Locate the cell with the specified text and output its [X, Y] center coordinate. 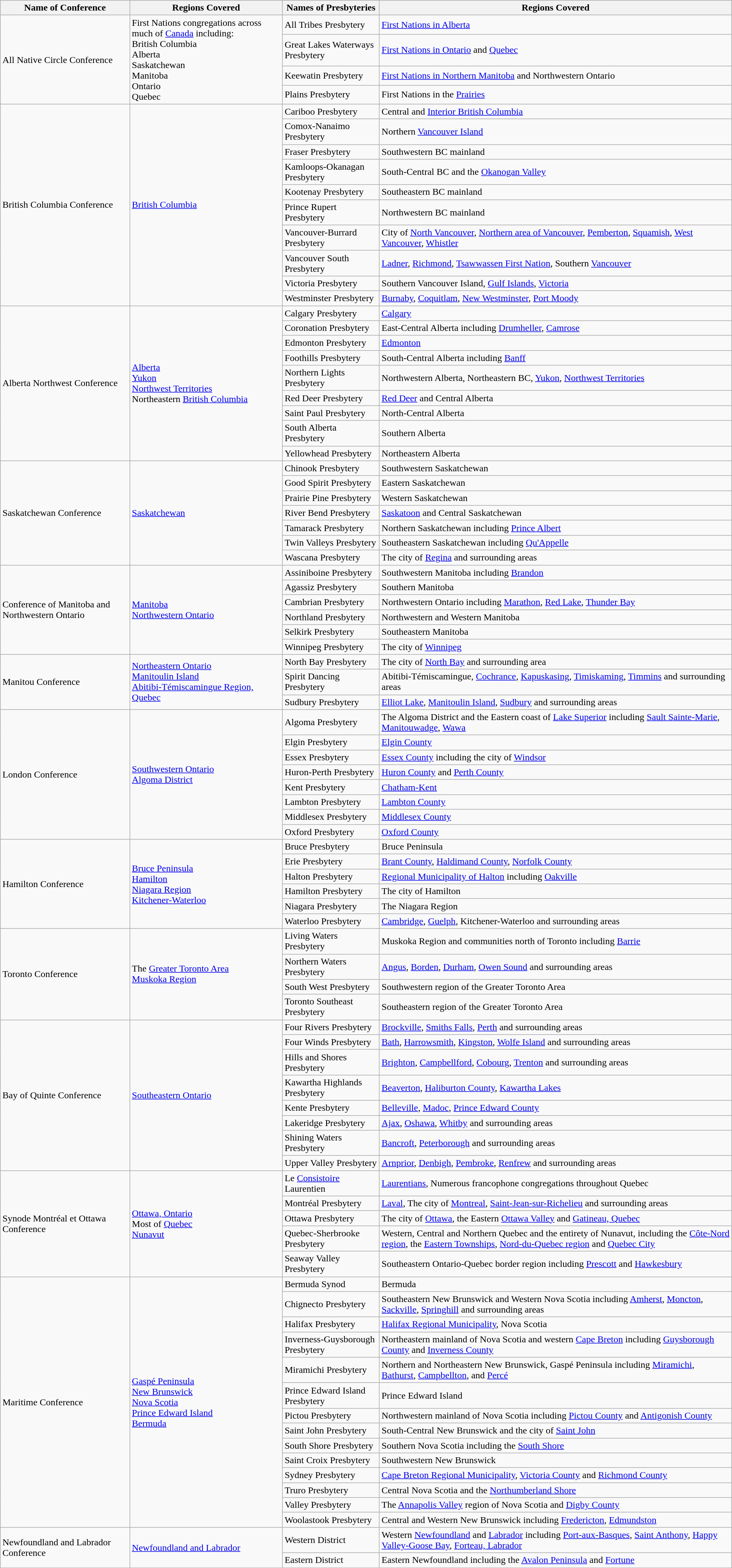
Northwestern mainland of Nova Scotia including Pictou County and Antigonish County [555, 1415]
Saskatoon and Central Saskatchewan [555, 513]
Sudbury Presbytery [331, 702]
Vancouver-Burrard Presbytery [331, 238]
Bancroft, Peterborough and surrounding areas [555, 1143]
Bruce PeninsulaHamiltonNiagara RegionKitchener-Waterloo [206, 884]
Elgin Presbytery [331, 742]
Seaway Valley Presbytery [331, 1264]
Bay of Quinte Conference [65, 1095]
The city of North Bay and surrounding area [555, 662]
Ladner, Richmond, Tsawwassen First Nation, Southern Vancouver [555, 263]
Hills and Shores Presbytery [331, 1062]
Vancouver South Presbytery [331, 263]
Le Consistoire Laurentien [331, 1184]
Prairie Pine Presbytery [331, 498]
Eastern District [331, 1560]
Red Deer and Central Alberta [555, 398]
Saint John Presbytery [331, 1430]
Prince Edward Island Presbytery [331, 1396]
North Bay Presbytery [331, 662]
Cape Breton Regional Municipality, Victoria County and Richmond County [555, 1475]
Plains Presbytery [331, 95]
Upper Valley Presbytery [331, 1163]
Western District [331, 1540]
Manitou Conference [65, 682]
Calgary [555, 313]
Living Waters Presbytery [331, 941]
Toronto Conference [65, 974]
Alberta Northwest Conference [65, 383]
First Nations in the Prairies [555, 95]
Abitibi-Témiscamingue, Cochrance, Kapuskasing, Timiskaming, Timmins and surrounding areas [555, 682]
South-Central New Brunswick and the city of Saint John [555, 1430]
Muskoka Region and communities north of Toronto including Barrie [555, 941]
Regional Municipality of Halton including Oakville [555, 876]
Eastern Newfoundland including the Avalon Peninsula and Fortune [555, 1560]
Southeastern Ontario [206, 1095]
Synode Montréal et Ottawa Conference [65, 1223]
Elgin County [555, 742]
South-Central BC and the Okanogan Valley [555, 172]
Middlesex County [555, 817]
Westminster Presbytery [331, 298]
Sydney Presbytery [331, 1475]
Southwestern New Brunswick [555, 1460]
Foothills Presbytery [331, 358]
Northwestern and Western Manitoba [555, 617]
Wascana Presbytery [331, 557]
Northland Presbytery [331, 617]
Southwestern BC mainland [555, 152]
Southeastern Ontario-Quebec border region including Prescott and Hawkesbury [555, 1264]
River Bend Presbytery [331, 513]
Saskatchewan [206, 513]
Kawartha Highlands Presbytery [331, 1087]
Erie Presbytery [331, 862]
Waterloo Presbytery [331, 921]
British Columbia [206, 205]
Halifax Regional Municipality, Nova Scotia [555, 1324]
Huron-Perth Presbytery [331, 772]
Algoma Presbytery [331, 722]
Gaspé Peninsula New Brunswick Nova Scotia Prince Edward Island Bermuda [206, 1402]
Western Saskatchewan [555, 498]
Northeastern Ontario Manitoulin Island Abitibi-Témiscamingue Region, Quebec [206, 682]
Lambton Presbytery [331, 802]
Hamilton Conference [65, 884]
Cambridge, Guelph, Kitchener-Waterloo and surrounding areas [555, 921]
The Greater Toronto AreaMuskoka Region [206, 974]
Spirit Dancing Presbytery [331, 682]
Southern Alberta [555, 433]
Hamilton Presbytery [331, 891]
The Algoma District and the Eastern coast of Lake Superior including Sault Sainte-Marie, Manitouwadge, Wawa [555, 722]
All Native Circle Conference [65, 59]
Angus, Borden, Durham, Owen Sound and surrounding areas [555, 967]
Lambton County [555, 802]
First Nations congregations across much of Canada including: British ColumbiaAlbertaSaskatchewanManitobaOntarioQuebec [206, 59]
Cambrian Presbytery [331, 602]
The Annapolis Valley region of Nova Scotia and Digby County [555, 1505]
Chinook Presbytery [331, 468]
Northern Lights Presbytery [331, 378]
Northwestern BC mainland [555, 212]
The city of Hamilton [555, 891]
Bruce Presbytery [331, 847]
Kente Presbytery [331, 1108]
Southeastern region of the Greater Toronto Area [555, 1007]
Southwestern region of the Greater Toronto Area [555, 987]
Four Rivers Presbytery [331, 1027]
Northern Waters Presbytery [331, 967]
Northwestern Ontario including Marathon, Red Lake, Thunder Bay [555, 602]
Halton Presbytery [331, 876]
Essex Presbytery [331, 757]
Newfoundland and Labrador [206, 1547]
Pictou Presbytery [331, 1415]
British Columbia Conference [65, 205]
Northwestern Alberta, Northeastern BC, Yukon, Northwest Territories [555, 378]
Prince Edward Island [555, 1396]
North-Central Alberta [555, 413]
South West Presbytery [331, 987]
Middlesex Presbytery [331, 817]
Names of Presbyteries [331, 8]
Yellowhead Presbytery [331, 453]
Southwestern Ontario Algoma District [206, 774]
Niagara Presbytery [331, 906]
First Nations in Ontario and Quebec [555, 50]
Central Nova Scotia and the Northumberland Shore [555, 1490]
Bruce Peninsula [555, 847]
Toronto Southeast Presbytery [331, 1007]
Laurentians, Numerous francophone congregations throughout Quebec [555, 1184]
Great Lakes Waterways Presbytery [331, 50]
Selkirk Presbytery [331, 632]
Cariboo Presbytery [331, 111]
Belleville, Madoc, Prince Edward County [555, 1108]
Tamarack Presbytery [331, 528]
Essex County including the city of Windsor [555, 757]
Bermuda [555, 1284]
Laval, The city of Montreal, Saint-Jean-sur-Richelieu and surrounding areas [555, 1203]
Montréal Presbytery [331, 1203]
South-Central Alberta including Banff [555, 358]
Northern Saskatchewan including Prince Albert [555, 528]
Twin Valleys Presbytery [331, 542]
Coronation Presbytery [331, 328]
The city of Winnipeg [555, 647]
Southwestern Manitoba including Brandon [555, 572]
Conference of Manitoba and Northwestern Ontario [65, 609]
Central and Western New Brunswick including Fredericton, Edmundston [555, 1520]
Brant County, Haldimand County, Norfolk County [555, 862]
Chatham-Kent [555, 787]
Good Spirit Presbytery [331, 483]
Kootenay Presbytery [331, 192]
Comox-Nanaimo Presbytery [331, 131]
Ottawa, Ontario Most of Quebec Nunavut [206, 1223]
Name of Conference [65, 8]
City of North Vancouver, Northern area of Vancouver, Pemberton, Squamish, West Vancouver, Whistler [555, 238]
Ajax, Oshawa, Whitby and surrounding areas [555, 1123]
Arnprior, Denbigh, Pembroke, Renfrew and surrounding areas [555, 1163]
Calgary Presbytery [331, 313]
Edmonton Presbytery [331, 343]
Red Deer Presbytery [331, 398]
Northeastern Alberta [555, 453]
All Tribes Presbytery [331, 25]
Western Newfoundland and Labrador including Port-aux-Basques, Saint Anthony, Happy Valley-Goose Bay, Forteau, Labrador [555, 1540]
Winnipeg Presbytery [331, 647]
Huron County and Perth County [555, 772]
Oxford Presbytery [331, 832]
Valley Presbytery [331, 1505]
Lakeridge Presbytery [331, 1123]
East-Central Alberta including Drumheller, Camrose [555, 328]
Four Winds Presbytery [331, 1042]
Halifax Presbytery [331, 1324]
Southeastern BC mainland [555, 192]
First Nations in Northern Manitoba and Northwestern Ontario [555, 75]
The Niagara Region [555, 906]
Miramichi Presbytery [331, 1370]
Southwestern Saskatchewan [555, 468]
Eastern Saskatchewan [555, 483]
Southeastern New Brunswick and Western Nova Scotia including Amherst, Moncton, Sackville, Springhill and surrounding areas [555, 1304]
Kamloops-Okanagan Presbytery [331, 172]
Burnaby, Coquitlam, New Westminster, Port Moody [555, 298]
Prince Rupert Presbytery [331, 212]
Saint Paul Presbytery [331, 413]
Central and Interior British Columbia [555, 111]
South Shore Presbytery [331, 1445]
Beaverton, Haliburton County, Kawartha Lakes [555, 1087]
Bath, Harrowsmith, Kingston, Wolfe Island and surrounding areas [555, 1042]
Northern Vancouver Island [555, 131]
Keewatin Presbytery [331, 75]
Agassiz Presbytery [331, 587]
First Nations in Alberta [555, 25]
The city of Ottawa, the Eastern Ottawa Valley and Gatineau, Quebec [555, 1218]
Northeastern mainland of Nova Scotia and western Cape Breton including Guysborough County and Inverness County [555, 1345]
Northern and Northeastern New Brunswick, Gaspé Peninsula including Miramichi, Bathurst, Campbellton, and Percé [555, 1370]
Oxford County [555, 832]
Shining Waters Presbytery [331, 1143]
Alberta Yukon Northwest Territories Northeastern British Columbia [206, 383]
Bermuda Synod [331, 1284]
London Conference [65, 774]
Southern Vancouver Island, Gulf Islands, Victoria [555, 283]
South Alberta Presbytery [331, 433]
Saint Croix Presbytery [331, 1460]
Truro Presbytery [331, 1490]
Newfoundland and Labrador Conference [65, 1547]
Maritime Conference [65, 1402]
Elliot Lake, Manitoulin Island, Sudbury and surrounding areas [555, 702]
Southeastern Manitoba [555, 632]
Fraser Presbytery [331, 152]
Assiniboine Presbytery [331, 572]
Quebec-Sherbrooke Presbytery [331, 1238]
Saskatchewan Conference [65, 513]
Kent Presbytery [331, 787]
Victoria Presbytery [331, 283]
Ottawa Presbytery [331, 1218]
Inverness-Guysborough Presbytery [331, 1345]
Southern Nova Scotia including the South Shore [555, 1445]
Chignecto Presbytery [331, 1304]
The city of Regina and surrounding areas [555, 557]
Brockville, Smiths Falls, Perth and surrounding areas [555, 1027]
Southern Manitoba [555, 587]
Edmonton [555, 343]
Manitoba Northwestern Ontario [206, 609]
Southeastern Saskatchewan including Qu'Appelle [555, 542]
Brighton, Campbellford, Cobourg, Trenton and surrounding areas [555, 1062]
Woolastook Presbytery [331, 1520]
